Detect which cell encompasses the target text, then output its (x, y) center coordinate. 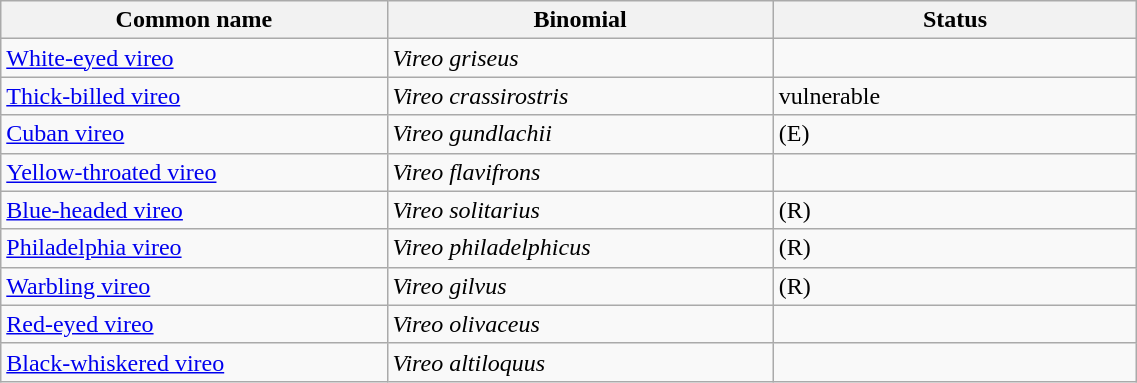
Vireo gundlachii (580, 134)
White-eyed vireo (194, 58)
Vireo altiloquus (580, 362)
Red-eyed vireo (194, 324)
Vireo griseus (580, 58)
(E) (955, 134)
Status (955, 20)
Vireo flavifrons (580, 172)
Yellow-throated vireo (194, 172)
Cuban vireo (194, 134)
Philadelphia vireo (194, 248)
Vireo gilvus (580, 286)
Black-whiskered vireo (194, 362)
Binomial (580, 20)
vulnerable (955, 96)
Vireo crassirostris (580, 96)
Common name (194, 20)
Vireo olivaceus (580, 324)
Warbling vireo (194, 286)
Vireo solitarius (580, 210)
Vireo philadelphicus (580, 248)
Blue-headed vireo (194, 210)
Thick-billed vireo (194, 96)
